Capture the cell that displays the provided text and extract its (X, Y) central coordinate. 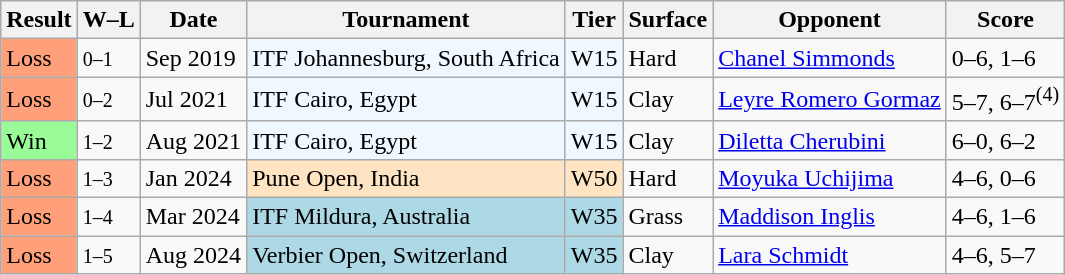
Mar 2024 (193, 217)
Grass (668, 217)
ITF Mildura, Australia (406, 217)
Moyuka Uchijima (830, 178)
Chanel Simmonds (830, 58)
Tier (594, 20)
Tournament (406, 20)
0–1 (108, 58)
0–2 (108, 100)
Pune Open, India (406, 178)
Maddison Inglis (830, 217)
Surface (668, 20)
1–4 (108, 217)
Opponent (830, 20)
4–6, 1–6 (1005, 217)
Aug 2024 (193, 255)
Verbier Open, Switzerland (406, 255)
Aug 2021 (193, 140)
Leyre Romero Gormaz (830, 100)
0–6, 1–6 (1005, 58)
Jul 2021 (193, 100)
Date (193, 20)
Sep 2019 (193, 58)
1–3 (108, 178)
Result (39, 20)
1–2 (108, 140)
Jan 2024 (193, 178)
1–5 (108, 255)
6–0, 6–2 (1005, 140)
4–6, 5–7 (1005, 255)
4–6, 0–6 (1005, 178)
5–7, 6–7(4) (1005, 100)
W–L (108, 20)
Lara Schmidt (830, 255)
ITF Johannesburg, South Africa (406, 58)
Diletta Cherubini (830, 140)
W50 (594, 178)
Score (1005, 20)
Win (39, 140)
